From the cell containing the given text, extract its center point as (x, y) coordinate. 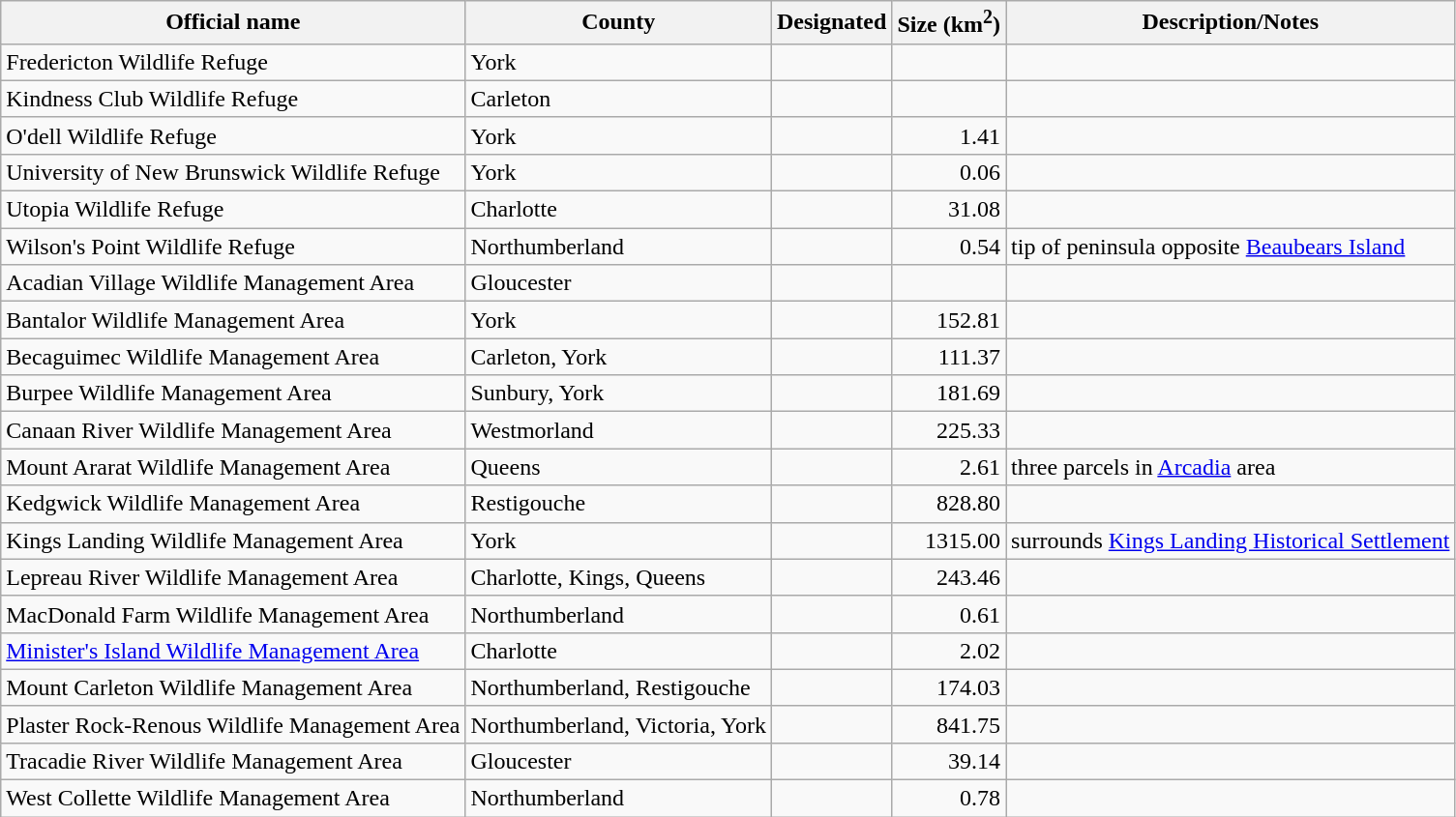
Queens (618, 467)
Northumberland, Restigouche (618, 687)
surrounds Kings Landing Historical Settlement (1231, 540)
Charlotte, Kings, Queens (618, 577)
111.37 (949, 357)
841.75 (949, 724)
Lepreau River Wildlife Management Area (233, 577)
Description/Notes (1231, 23)
1315.00 (949, 540)
Fredericton Wildlife Refuge (233, 62)
tip of peninsula opposite Beaubears Island (1231, 247)
243.46 (949, 577)
181.69 (949, 394)
39.14 (949, 761)
Mount Carleton Wildlife Management Area (233, 687)
0.61 (949, 614)
Acadian Village Wildlife Management Area (233, 283)
Official name (233, 23)
Wilson's Point Wildlife Refuge (233, 247)
Bantalor Wildlife Management Area (233, 320)
Carleton (618, 99)
0.78 (949, 799)
152.81 (949, 320)
225.33 (949, 430)
Tracadie River Wildlife Management Area (233, 761)
31.08 (949, 210)
Mount Ararat Wildlife Management Area (233, 467)
Kings Landing Wildlife Management Area (233, 540)
2.61 (949, 467)
Canaan River Wildlife Management Area (233, 430)
Northumberland, Victoria, York (618, 724)
828.80 (949, 504)
University of New Brunswick Wildlife Refuge (233, 172)
Designated (831, 23)
Utopia Wildlife Refuge (233, 210)
Becaguimec Wildlife Management Area (233, 357)
O'dell Wildlife Refuge (233, 135)
West Collette Wildlife Management Area (233, 799)
Plaster Rock-Renous Wildlife Management Area (233, 724)
Kindness Club Wildlife Refuge (233, 99)
2.02 (949, 651)
174.03 (949, 687)
MacDonald Farm Wildlife Management Area (233, 614)
0.06 (949, 172)
Westmorland (618, 430)
Kedgwick Wildlife Management Area (233, 504)
Carleton, York (618, 357)
three parcels in Arcadia area (1231, 467)
Minister's Island Wildlife Management Area (233, 651)
County (618, 23)
Size (km2) (949, 23)
Sunbury, York (618, 394)
Burpee Wildlife Management Area (233, 394)
Restigouche (618, 504)
1.41 (949, 135)
0.54 (949, 247)
